Determine the [x, y] coordinate at the center of the cell enclosing the given text.  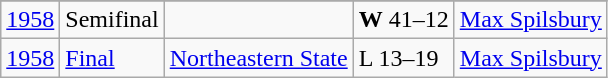
Northeastern State [258, 58]
Semifinal [112, 20]
W 41–12 [404, 20]
Final [112, 58]
L 13–19 [404, 58]
